Determine the [X, Y] coordinate at the center of the cell enclosing the given text.  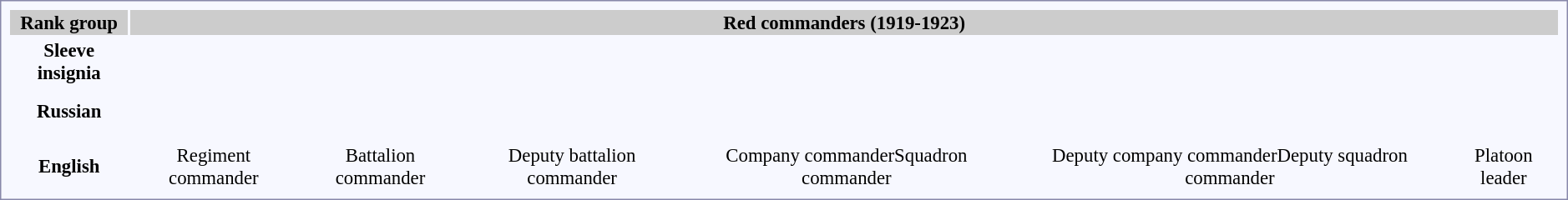
Deputy battalion commander [573, 167]
Regiment commander [214, 167]
Rank group [68, 22]
Red commanders (1919-1923) [844, 22]
Battalion commander [380, 167]
Deputy company commanderDeputy squadron commander [1230, 167]
Platoon leader [1504, 167]
English [68, 167]
Sleeve insignia [68, 62]
Russian [68, 112]
Company commanderSquadron commander [847, 167]
